Locate the cell with the specified text and output its (x, y) center coordinate. 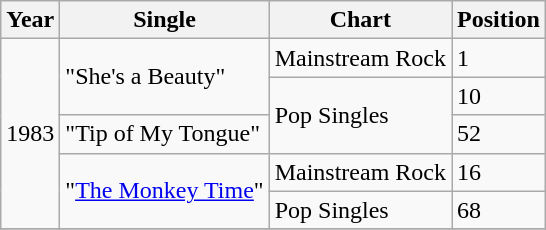
Single (164, 20)
1983 (30, 134)
"Tip of My Tongue" (164, 134)
52 (499, 134)
10 (499, 96)
"She's a Beauty" (164, 77)
1 (499, 58)
16 (499, 172)
Position (499, 20)
68 (499, 210)
Year (30, 20)
"The Monkey Time" (164, 191)
Chart (360, 20)
